Return [x, y] of the center of cell containing provided text 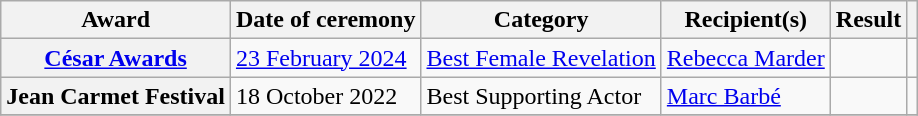
Marc Barbé [746, 96]
Category [541, 20]
18 October 2022 [326, 96]
Award [116, 20]
Date of ceremony [326, 20]
César Awards [116, 58]
Jean Carmet Festival [116, 96]
Recipient(s) [746, 20]
23 February 2024 [326, 58]
Best Female Revelation [541, 58]
Result [868, 20]
Rebecca Marder [746, 58]
Best Supporting Actor [541, 96]
